Scan for the cell matching the given text and deliver its (x, y) coordinate at center. 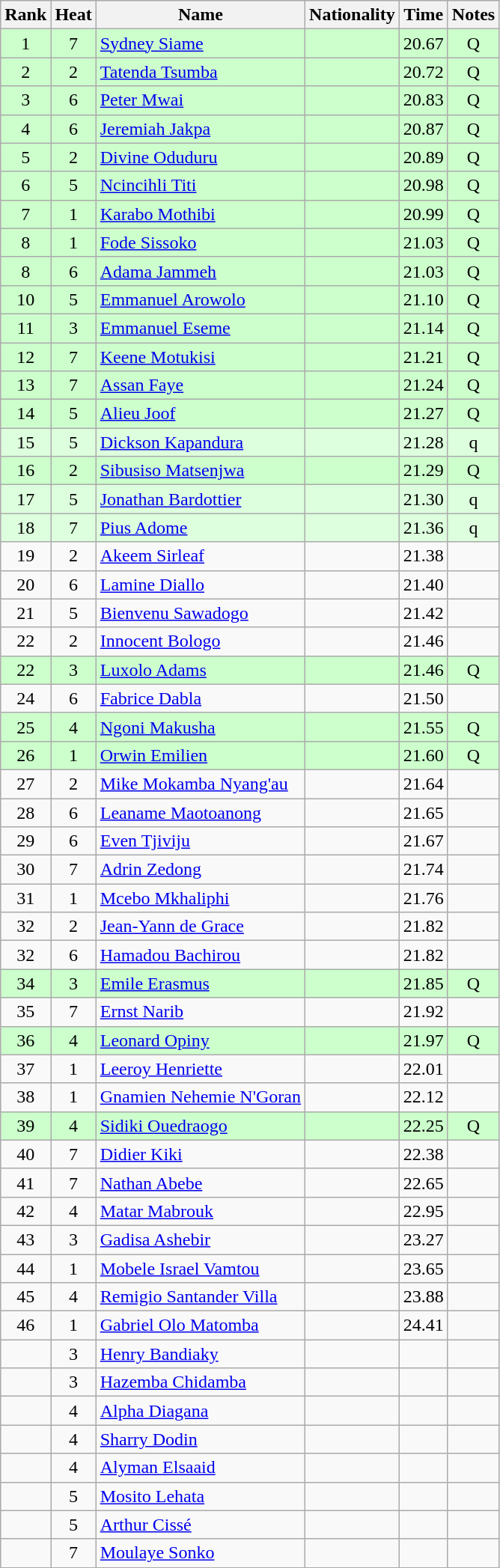
21.40 (424, 585)
Akeem Sirleaf (201, 556)
Emile Erasmus (201, 983)
13 (25, 385)
Sharry Dodin (201, 1439)
Ncincihli Titi (201, 186)
21.85 (424, 983)
34 (25, 983)
22.01 (424, 1069)
20.67 (424, 43)
Gabriel Olo Matomba (201, 1326)
Moulaye Sonko (201, 1553)
Tatenda Tsumba (201, 72)
20.87 (424, 129)
Emmanuel Eseme (201, 328)
21.97 (424, 1040)
22.25 (424, 1126)
29 (25, 841)
20.72 (424, 72)
Nathan Abebe (201, 1183)
18 (25, 528)
Arthur Cissé (201, 1525)
22.65 (424, 1183)
Even Tjiviju (201, 841)
24 (25, 698)
21.60 (424, 755)
10 (25, 299)
Alyman Elsaaid (201, 1468)
21.76 (424, 898)
21.64 (424, 784)
Remigio Santander Villa (201, 1297)
26 (25, 755)
35 (25, 1012)
23.27 (424, 1239)
38 (25, 1097)
Henry Bandiaky (201, 1354)
23.65 (424, 1269)
14 (25, 414)
20.89 (424, 157)
Adrin Zedong (201, 870)
Sidiki Ouedraogo (201, 1126)
Emmanuel Arowolo (201, 299)
Ngoni Makusha (201, 727)
21.36 (424, 528)
42 (25, 1211)
21.10 (424, 299)
Notes (473, 15)
19 (25, 556)
21.92 (424, 1012)
Alieu Joof (201, 414)
16 (25, 471)
15 (25, 442)
Orwin Emilien (201, 755)
Sydney Siame (201, 43)
21.29 (424, 471)
43 (25, 1239)
25 (25, 727)
Jean-Yann de Grace (201, 927)
Fabrice Dabla (201, 698)
36 (25, 1040)
Heat (73, 15)
Innocent Bologo (201, 641)
21 (25, 613)
Jonathan Bardottier (201, 499)
22.38 (424, 1154)
22.95 (424, 1211)
22.12 (424, 1097)
Sibusiso Matsenjwa (201, 471)
Rank (25, 15)
21.65 (424, 812)
Hazemba Chidamba (201, 1382)
21.42 (424, 613)
20.98 (424, 186)
45 (25, 1297)
21.55 (424, 727)
Mike Mokamba Nyang'au (201, 784)
Didier Kiki (201, 1154)
Peter Mwai (201, 100)
21.30 (424, 499)
Adama Jammeh (201, 271)
21.24 (424, 385)
Mosito Lehata (201, 1496)
30 (25, 870)
Lamine Diallo (201, 585)
Pius Adome (201, 528)
23.88 (424, 1297)
Divine Oduduru (201, 157)
Leeroy Henriette (201, 1069)
21.21 (424, 357)
Ernst Narib (201, 1012)
21.28 (424, 442)
Assan Faye (201, 385)
20 (25, 585)
Time (424, 15)
11 (25, 328)
Fode Sissoko (201, 242)
20.99 (424, 214)
Dickson Kapandura (201, 442)
39 (25, 1126)
Mcebo Mkhaliphi (201, 898)
46 (25, 1326)
Alpha Diagana (201, 1411)
Bienvenu Sawadogo (201, 613)
Gnamien Nehemie N'Goran (201, 1097)
37 (25, 1069)
20.83 (424, 100)
21.14 (424, 328)
31 (25, 898)
17 (25, 499)
24.41 (424, 1326)
Gadisa Ashebir (201, 1239)
21.27 (424, 414)
Hamadou Bachirou (201, 955)
44 (25, 1269)
21.38 (424, 556)
Matar Mabrouk (201, 1211)
Keene Motukisi (201, 357)
41 (25, 1183)
Leaname Maotoanong (201, 812)
12 (25, 357)
Nationality (353, 15)
28 (25, 812)
Name (201, 15)
21.50 (424, 698)
Leonard Opiny (201, 1040)
Karabo Mothibi (201, 214)
Jeremiah Jakpa (201, 129)
Luxolo Adams (201, 670)
Mobele Israel Vamtou (201, 1269)
21.67 (424, 841)
27 (25, 784)
40 (25, 1154)
21.74 (424, 870)
